Provide the (X, Y) coordinate of the cell's center where the given text is located.  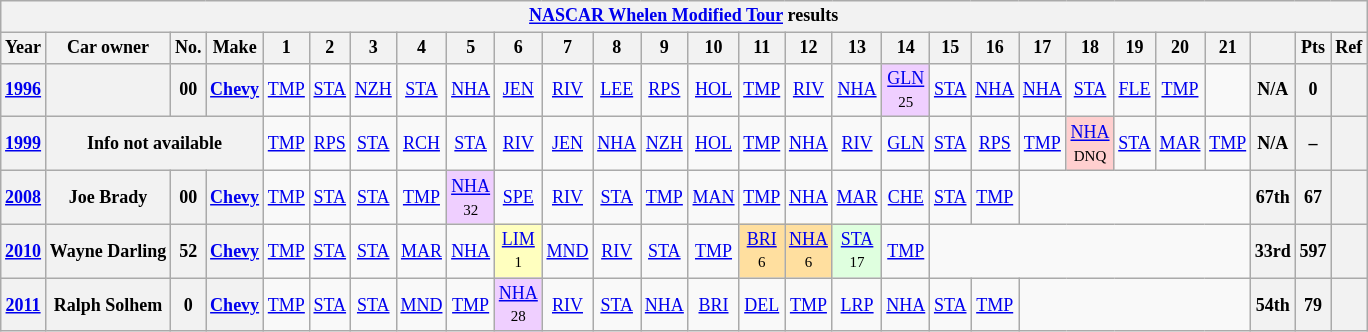
NHA6 (809, 251)
LIM1 (518, 251)
SPE (518, 197)
2010 (24, 251)
21 (1228, 48)
Make (235, 48)
NHA28 (518, 305)
LEE (617, 90)
No. (188, 48)
12 (809, 48)
52 (188, 251)
11 (762, 48)
Car owner (108, 48)
GLN25 (906, 90)
1996 (24, 90)
CHE (906, 197)
1 (286, 48)
16 (995, 48)
RCH (422, 144)
9 (664, 48)
2 (330, 48)
Info not available (154, 144)
NASCAR Whelen Modified Tour results (684, 16)
BRI6 (762, 251)
BRI (714, 305)
LRP (857, 305)
6 (518, 48)
FLE (1134, 90)
Joe Brady (108, 197)
3 (373, 48)
Pts (1313, 48)
GLN (906, 144)
NHADNQ (1090, 144)
Ref (1349, 48)
67 (1313, 197)
17 (1043, 48)
10 (714, 48)
20 (1180, 48)
54th (1274, 305)
5 (471, 48)
15 (950, 48)
2008 (24, 197)
Year (24, 48)
597 (1313, 251)
STA17 (857, 251)
18 (1090, 48)
19 (1134, 48)
14 (906, 48)
7 (568, 48)
33rd (1274, 251)
8 (617, 48)
NHA32 (471, 197)
Wayne Darling (108, 251)
4 (422, 48)
DEL (762, 305)
13 (857, 48)
– (1313, 144)
Ralph Solhem (108, 305)
1999 (24, 144)
79 (1313, 305)
MAN (714, 197)
67th (1274, 197)
2011 (24, 305)
